Locate the cell with the specified text and output its (x, y) center coordinate. 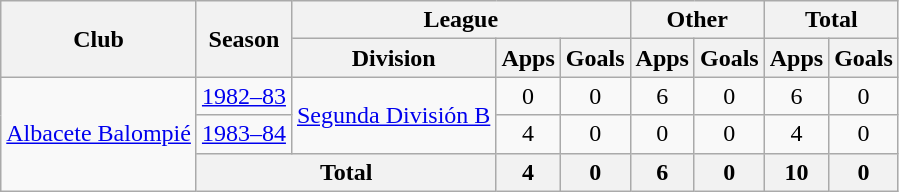
Albacete Balompié (99, 134)
1983–84 (244, 134)
1982–83 (244, 96)
10 (796, 172)
League (460, 20)
Segunda División B (393, 115)
Division (393, 58)
Season (244, 39)
Club (99, 39)
Other (697, 20)
